Pinpoint the cell where the given text exists, returning its (X, Y) midpoint coordinate. 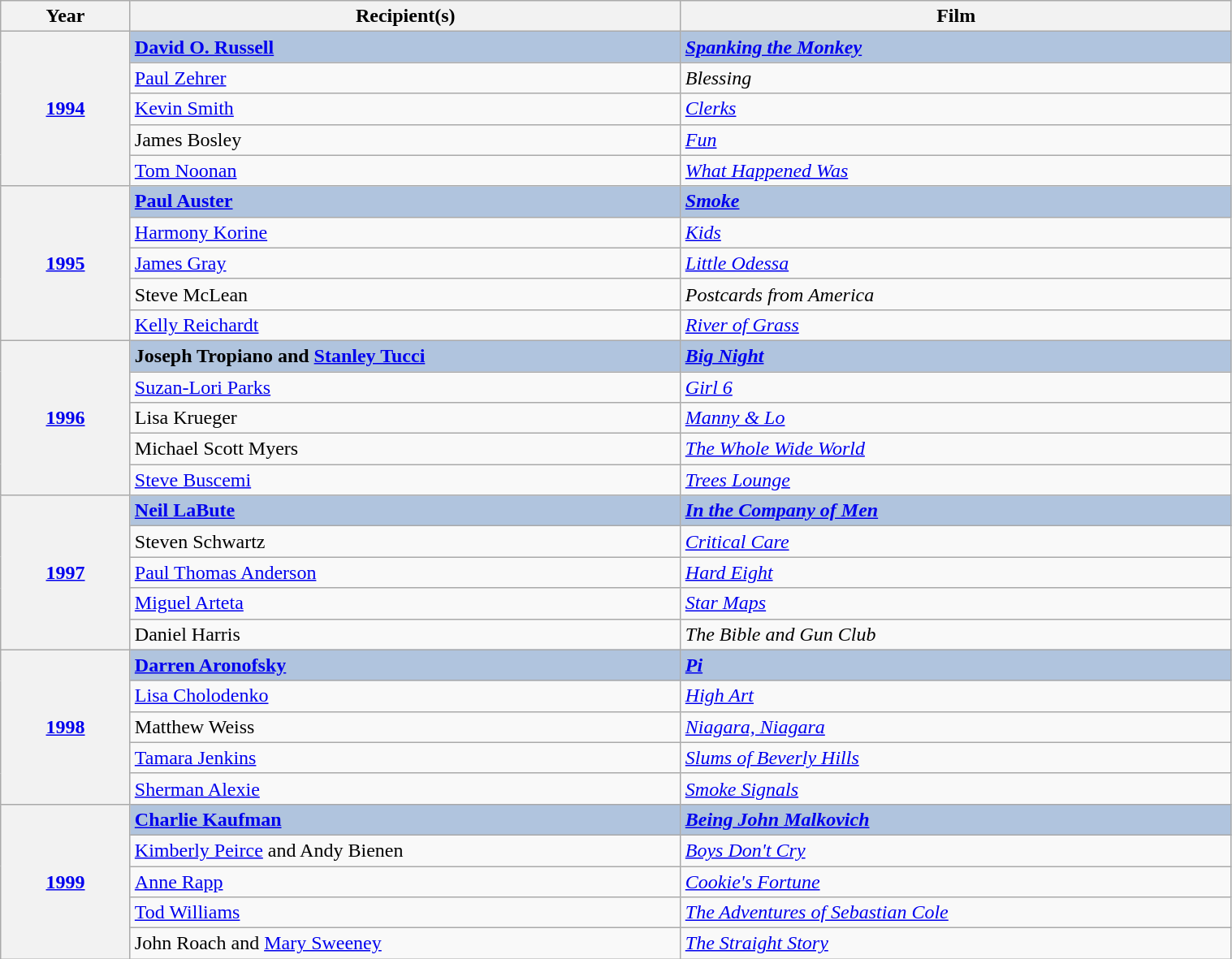
Kids (956, 232)
Neil LaBute (405, 511)
Being John Malkovich (956, 819)
Smoke (956, 201)
Paul Thomas Anderson (405, 572)
Sherman Alexie (405, 788)
Critical Care (956, 542)
Miguel Arteta (405, 603)
Tod Williams (405, 913)
1997 (66, 572)
Recipient(s) (405, 16)
Cookie's Fortune (956, 881)
In the Company of Men (956, 511)
Suzan-Lori Parks (405, 387)
Harmony Korine (405, 232)
River of Grass (956, 325)
Blessing (956, 78)
Steve Buscemi (405, 480)
James Gray (405, 263)
Manny & Lo (956, 418)
John Roach and Mary Sweeney (405, 944)
Paul Zehrer (405, 78)
Kelly Reichardt (405, 325)
What Happened Was (956, 171)
Girl 6 (956, 387)
Matthew Weiss (405, 727)
Year (66, 16)
Boys Don't Cry (956, 850)
James Bosley (405, 140)
The Adventures of Sebastian Cole (956, 913)
The Bible and Gun Club (956, 634)
Star Maps (956, 603)
Smoke Signals (956, 788)
Anne Rapp (405, 881)
David O. Russell (405, 47)
Big Night (956, 356)
Hard Eight (956, 572)
1998 (66, 727)
Lisa Krueger (405, 418)
Spanking the Monkey (956, 47)
Little Odessa (956, 263)
Steve McLean (405, 294)
Kevin Smith (405, 109)
Kimberly Peirce and Andy Bienen (405, 850)
1996 (66, 417)
Charlie Kaufman (405, 819)
High Art (956, 696)
The Straight Story (956, 944)
Film (956, 16)
Trees Lounge (956, 480)
The Whole Wide World (956, 449)
Postcards from America (956, 294)
Pi (956, 665)
Tom Noonan (405, 171)
Tamara Jenkins (405, 758)
Fun (956, 140)
Paul Auster (405, 201)
1994 (66, 109)
Niagara, Niagara (956, 727)
Darren Aronofsky (405, 665)
1995 (66, 263)
Lisa Cholodenko (405, 696)
Daniel Harris (405, 634)
Steven Schwartz (405, 542)
1999 (66, 881)
Michael Scott Myers (405, 449)
Joseph Tropiano and Stanley Tucci (405, 356)
Clerks (956, 109)
Slums of Beverly Hills (956, 758)
